Detect which cell encompasses the target text, then output its [X, Y] center coordinate. 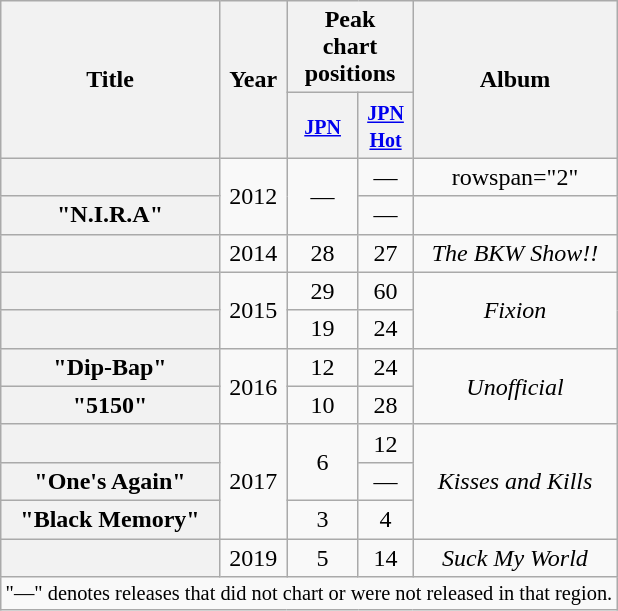
29 [322, 291]
3 [322, 519]
Year [253, 80]
Unofficial [515, 386]
5 [322, 557]
2012 [253, 196]
14 [386, 557]
19 [322, 329]
"One's Again" [110, 481]
2014 [253, 253]
Title [110, 80]
"—" denotes releases that did not chart or were not released in that region. [309, 594]
Album [515, 80]
60 [386, 291]
Peak chart positions [350, 47]
"N.I.R.A" [110, 215]
rowspan="2" [515, 177]
Suck My World [515, 557]
"5150" [110, 405]
Kisses and Kills [515, 481]
The BKW Show!! [515, 253]
4 [386, 519]
2016 [253, 386]
27 [386, 253]
JPN [322, 126]
2015 [253, 310]
10 [322, 405]
Fixion [515, 310]
"Black Memory" [110, 519]
"Dip-Bap" [110, 367]
2019 [253, 557]
2017 [253, 481]
JPNHot [386, 126]
6 [322, 462]
